Output the [x, y] coordinate of the center of the cell containing the given text.  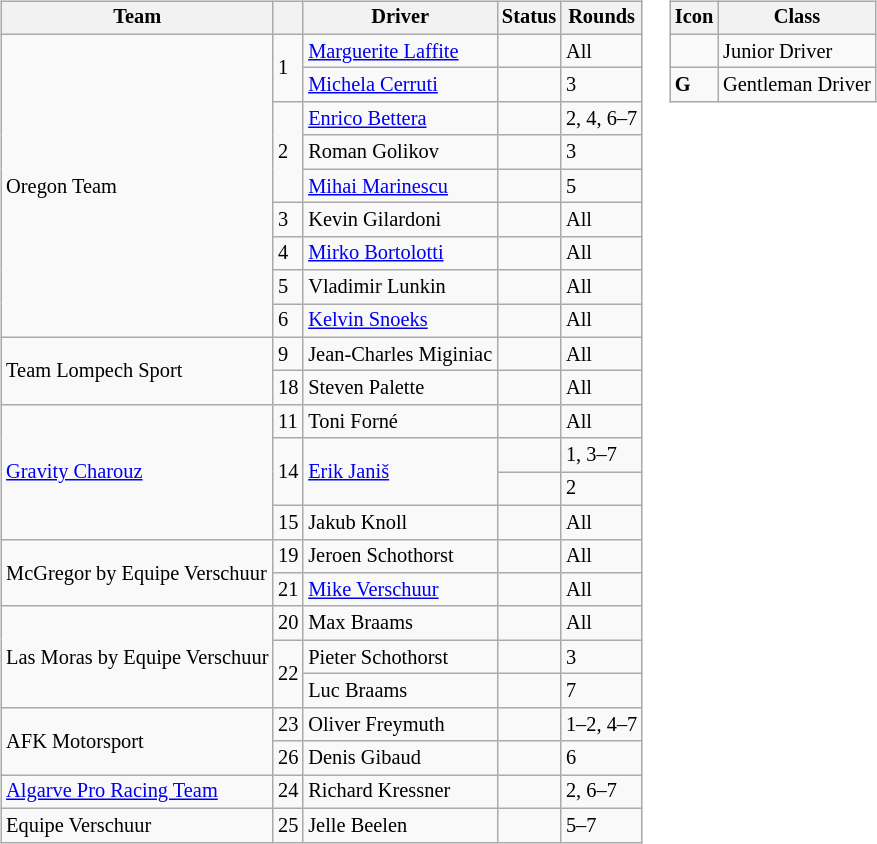
Team [137, 18]
Mihai Marinescu [400, 186]
Junior Driver [796, 51]
Denis Gibaud [400, 758]
Status [529, 18]
Kevin Gilardoni [400, 220]
Jelle Beelen [400, 825]
Luc Braams [400, 691]
Algarve Pro Racing Team [137, 792]
Jeroen Schothorst [400, 556]
23 [288, 724]
7 [602, 691]
Oliver Freymuth [400, 724]
Roman Golikov [400, 152]
Rounds [602, 18]
19 [288, 556]
1 [288, 68]
22 [288, 674]
Equipe Verschuur [137, 825]
Vladimir Lunkin [400, 287]
Class [796, 18]
Driver [400, 18]
21 [288, 590]
Icon [694, 18]
Mike Verschuur [400, 590]
Enrico Bettera [400, 119]
Pieter Schothorst [400, 657]
Las Moras by Equipe Verschuur [137, 656]
25 [288, 825]
Marguerite Laffite [400, 51]
Oregon Team [137, 186]
11 [288, 422]
McGregor by Equipe Verschuur [137, 572]
Team Lompech Sport [137, 370]
14 [288, 472]
2, 6–7 [602, 792]
Toni Forné [400, 422]
Kelvin Snoeks [400, 321]
15 [288, 522]
Gravity Charouz [137, 472]
20 [288, 623]
2, 4, 6–7 [602, 119]
1–2, 4–7 [602, 724]
G [694, 85]
5–7 [602, 825]
Michela Cerruti [400, 85]
Gentleman Driver [796, 85]
Jakub Knoll [400, 522]
26 [288, 758]
AFK Motorsport [137, 740]
18 [288, 388]
Richard Kressner [400, 792]
Max Braams [400, 623]
Steven Palette [400, 388]
9 [288, 354]
4 [288, 253]
Jean-Charles Miginiac [400, 354]
24 [288, 792]
Erik Janiš [400, 472]
Mirko Bortolotti [400, 253]
1, 3–7 [602, 455]
